Locate the cell with the specified text and output its [X, Y] center coordinate. 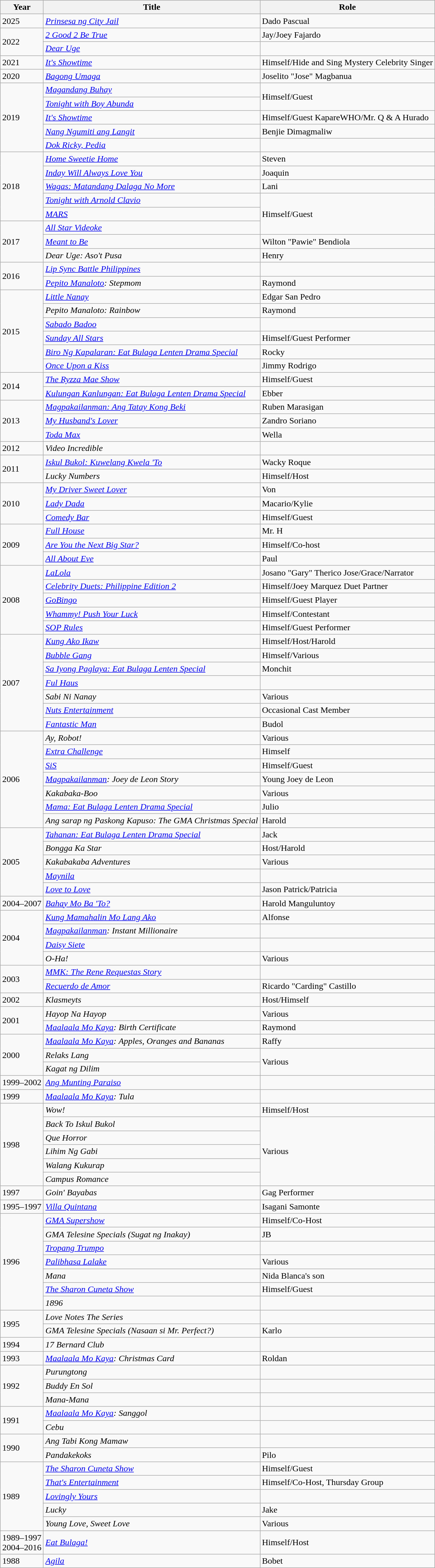
1988 [22, 1561]
2006 [22, 779]
1996 [22, 1262]
Sunday All Stars [152, 338]
Julio [347, 807]
Inday Will Always Love You [152, 173]
Joselito "Jose" Magbanua [347, 76]
Tonight with Arnold Clavio [152, 200]
That's Entertainment [152, 1482]
Toda Max [152, 435]
1995 [22, 1324]
1989–19972004–2016 [22, 1542]
1990 [22, 1448]
Magpakailanman: Ang Tatay Kong Beki [152, 407]
Nuts Entertainment [152, 710]
Ful Haus [152, 683]
Lihim Ng Gabi [152, 1151]
Mama: Eat Bulaga Lenten Drama Special [152, 807]
Purungtong [152, 1372]
O-Ha! [152, 958]
SiS [152, 765]
LaLola [152, 572]
GMA Supershow [152, 1220]
Wilton "Pawie" Bendiola [347, 242]
Buddy En Sol [152, 1386]
Lucky [152, 1510]
Mr. H [347, 531]
Full House [152, 531]
Himself/Hide and Sing Mystery Celebrity Singer [347, 62]
Himself/Co-host [347, 545]
2020 [22, 76]
Host/Himself [347, 1000]
1992 [22, 1386]
Daisy Siete [152, 945]
Comedy Bar [152, 517]
Tahanan: Eat Bulaga Lenten Drama Special [152, 834]
SOP Rules [152, 628]
Biro Ng Kapalaran: Eat Bulaga Lenten Drama Special [152, 352]
GoBingo [152, 600]
All About Eve [152, 559]
Monchit [347, 669]
Maalaala Mo Kaya: Sanggol [152, 1413]
Are You the Next Big Star? [152, 545]
Ebber [347, 393]
Lucky Numbers [152, 476]
My Husband's Lover [152, 421]
GMA Telesine Specials (Sugat ng Inakay) [152, 1234]
Kung Ako Ikaw [152, 641]
1994 [22, 1345]
Ruben Marasigan [347, 407]
Little Nanay [152, 297]
Magandang Buhay [152, 90]
Extra Challenge [152, 752]
My Driver Sweet Lover [152, 490]
2021 [22, 62]
Budol [347, 724]
Nida Blanca's son [347, 1275]
Lani [347, 187]
Henry [347, 255]
Video Incredible [152, 448]
2000 [22, 1055]
Gag Performer [347, 1193]
Ay, Robot! [152, 738]
Kulungan Kanlungan: Eat Bulaga Lenten Drama Special [152, 393]
Maalaala Mo Kaya: Christmas Card [152, 1358]
Maalaala Mo Kaya: Birth Certificate [152, 1027]
Zandro Soriano [347, 421]
Que Horror [152, 1138]
2002 [22, 1000]
1995–1997 [22, 1207]
2022 [22, 42]
Josano "Gary" Therico Jose/Grace/Narrator [347, 572]
Karlo [347, 1331]
Prinsesa ng City Jail [152, 21]
Von [347, 490]
Kagat ng Dilim [152, 1069]
Himself [347, 752]
2001 [22, 1020]
Eat Bulaga! [152, 1542]
Ang Tabi Kong Mamaw [152, 1441]
Himself/Joey Marquez Duet Partner [347, 586]
Title [152, 7]
2004 [22, 938]
Maalaala Mo Kaya: Tula [152, 1096]
2014 [22, 386]
Sabi Ni Nanay [152, 697]
Walang Kukurap [152, 1165]
Himself/Host/Harold [347, 641]
Bobet [347, 1561]
Agila [152, 1561]
Young Love, Sweet Love [152, 1524]
Ang sarap ng Paskong Kapuso: The GMA Christmas Special [152, 820]
1991 [22, 1420]
Role [347, 7]
Love to Love [152, 890]
Harold [347, 820]
Bagong Umaga [152, 76]
Jack [347, 834]
Mana-Mana [152, 1400]
Pandakekoks [152, 1455]
All Star Videoke [152, 228]
2 Good 2 Be True [152, 35]
Paul [347, 559]
Klasmeyts [152, 1000]
Once Upon a Kiss [152, 365]
Back To Iskul Bukol [152, 1124]
Dado Pascual [347, 21]
MARS [152, 214]
Bahay Mo Ba 'To? [152, 903]
Pepito Manaloto: Stepmom [152, 283]
Bongga Ka Star [152, 848]
Jimmy Rodrigo [347, 365]
Lovingly Yours [152, 1496]
Magpakailanman: Instant Millionaire [152, 931]
GMA Telesine Specials (Nasaan si Mr. Perfect?) [152, 1331]
2018 [22, 186]
Lip Sync Battle Philippines [152, 269]
Young Joey de Leon [347, 779]
Ricardo "Carding" Castillo [347, 986]
Wacky Roque [347, 462]
Hayop Na Hayop [152, 1013]
Pilo [347, 1455]
2015 [22, 331]
Dear Uge: Aso't Pusa [152, 255]
Sabado Badoo [152, 324]
Roldan [347, 1358]
Dok Ricky, Pedia [152, 145]
1989 [22, 1496]
1998 [22, 1145]
2017 [22, 242]
Himself/Guest Player [347, 600]
2003 [22, 979]
Villa Quintana [152, 1207]
Goin' Bayabas [152, 1193]
Maynila [152, 876]
Himself/Contestant [347, 614]
The Ryzza Mae Show [152, 379]
2010 [22, 503]
Himself/Co-Host [347, 1220]
Bubble Gang [152, 655]
Year [22, 7]
1999 [22, 1096]
2008 [22, 600]
Kung Mamahalin Mo Lang Ako [152, 917]
Fantastic Man [152, 724]
2012 [22, 448]
Macario/Kylie [347, 503]
Dear Uge [152, 49]
Magpakailanman: Joey de Leon Story [152, 779]
2019 [22, 117]
Edgar San Pedro [347, 297]
Kakabaka-Boo [152, 793]
Pepito Manaloto: Rainbow [152, 310]
Mana [152, 1275]
Campus Romance [152, 1179]
1896 [152, 1303]
Recuerdo de Amor [152, 986]
Himself/Guest KapareWHO/Mr. Q & A Hurado [347, 117]
Tropang Trumpo [152, 1248]
Maalaala Mo Kaya: Apples, Oranges and Bananas [152, 1041]
2025 [22, 21]
Joaquin [347, 173]
Kakabakaba Adventures [152, 862]
Sa Iyong Paglaya: Eat Bulaga Lenten Special [152, 669]
1993 [22, 1358]
Love Notes The Series [152, 1317]
Wella [347, 435]
Occasional Cast Member [347, 710]
2004–2007 [22, 903]
2011 [22, 469]
Nang Ngumiti ang Langit [152, 131]
JB [347, 1234]
17 Bernard Club [152, 1345]
Cebu [152, 1427]
2013 [22, 421]
Lady Dada [152, 503]
Isagani Samonte [347, 1207]
Alfonse [347, 917]
Wagas: Matandang Dalaga No More [152, 187]
Steven [347, 159]
2007 [22, 683]
Ang Munting Paraiso [152, 1083]
Home Sweetie Home [152, 159]
Relaks Lang [152, 1055]
1999–2002 [22, 1083]
Himself/Various [347, 655]
Jay/Joey Fajardo [347, 35]
Harold Manguluntoy [347, 903]
Himself/Co-Host, Thursday Group [347, 1482]
Wow! [152, 1110]
Meant to Be [152, 242]
Benjie Dimagmaliw [347, 131]
2005 [22, 862]
Host/Harold [347, 848]
Jason Patrick/Patricia [347, 890]
Celebrity Duets: Philippine Edition 2 [152, 586]
Tonight with Boy Abunda [152, 104]
Rocky [347, 352]
2009 [22, 545]
1997 [22, 1193]
Raffy [347, 1041]
Jake [347, 1510]
Iskul Bukol: Kuwelang Kwela 'To [152, 462]
2016 [22, 276]
Whammy! Push Your Luck [152, 614]
Palibhasa Lalake [152, 1262]
MMK: The Rene Requestas Story [152, 972]
